Scan for the cell matching the given text and deliver its [X, Y] coordinate at center. 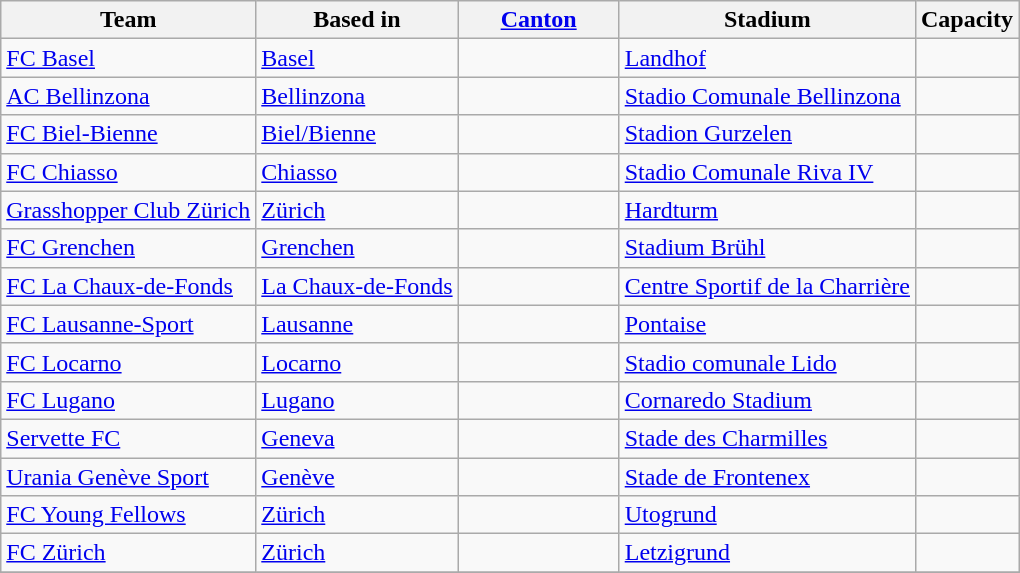
Grenchen [357, 248]
Canton [538, 20]
Stade de Frontenex [767, 477]
Stadium Brühl [767, 248]
Urania Genève Sport [128, 477]
Grasshopper Club Zürich [128, 210]
Biel/Bienne [357, 134]
Stadium [767, 20]
Centre Sportif de la Charrière [767, 286]
Bellinzona [357, 96]
FC La Chaux-de-Fonds [128, 286]
Lausanne [357, 324]
Landhof [767, 58]
Hardturm [767, 210]
Servette FC [128, 438]
FC Grenchen [128, 248]
Locarno [357, 362]
FC Lausanne-Sport [128, 324]
AC Bellinzona [128, 96]
Stade des Charmilles [767, 438]
FC Basel [128, 58]
Geneva [357, 438]
FC Chiasso [128, 172]
Based in [357, 20]
Genève [357, 477]
Stadio Comunale Bellinzona [767, 96]
Stadio Comunale Riva IV [767, 172]
FC Young Fellows [128, 515]
Team [128, 20]
Stadion Gurzelen [767, 134]
Lugano [357, 400]
Capacity [966, 20]
Pontaise [767, 324]
FC Locarno [128, 362]
Letzigrund [767, 553]
Basel [357, 58]
Utogrund [767, 515]
Stadio comunale Lido [767, 362]
Cornaredo Stadium [767, 400]
FC Zürich [128, 553]
FC Biel-Bienne [128, 134]
Chiasso [357, 172]
La Chaux-de-Fonds [357, 286]
FC Lugano [128, 400]
